Extract the [X, Y] coordinate from the center of the cell holding the provided text.  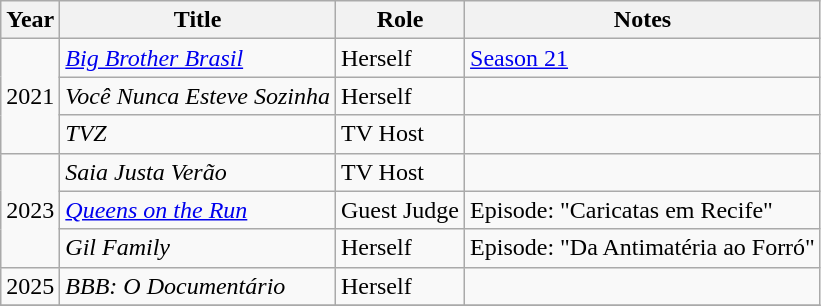
2025 [30, 286]
BBB: O Documentário [198, 286]
2021 [30, 96]
Notes [643, 20]
Episode: "Caricatas em Recife" [643, 210]
Season 21 [643, 58]
Gil Family [198, 248]
Title [198, 20]
Guest Judge [400, 210]
Big Brother Brasil [198, 58]
Year [30, 20]
Você Nunca Esteve Sozinha [198, 96]
Episode: "Da Antimatéria ao Forró" [643, 248]
Queens on the Run [198, 210]
2023 [30, 210]
TVZ [198, 134]
Role [400, 20]
Saia Justa Verão [198, 172]
